Provide the (x, y) coordinate of the cell's center where the given text is located.  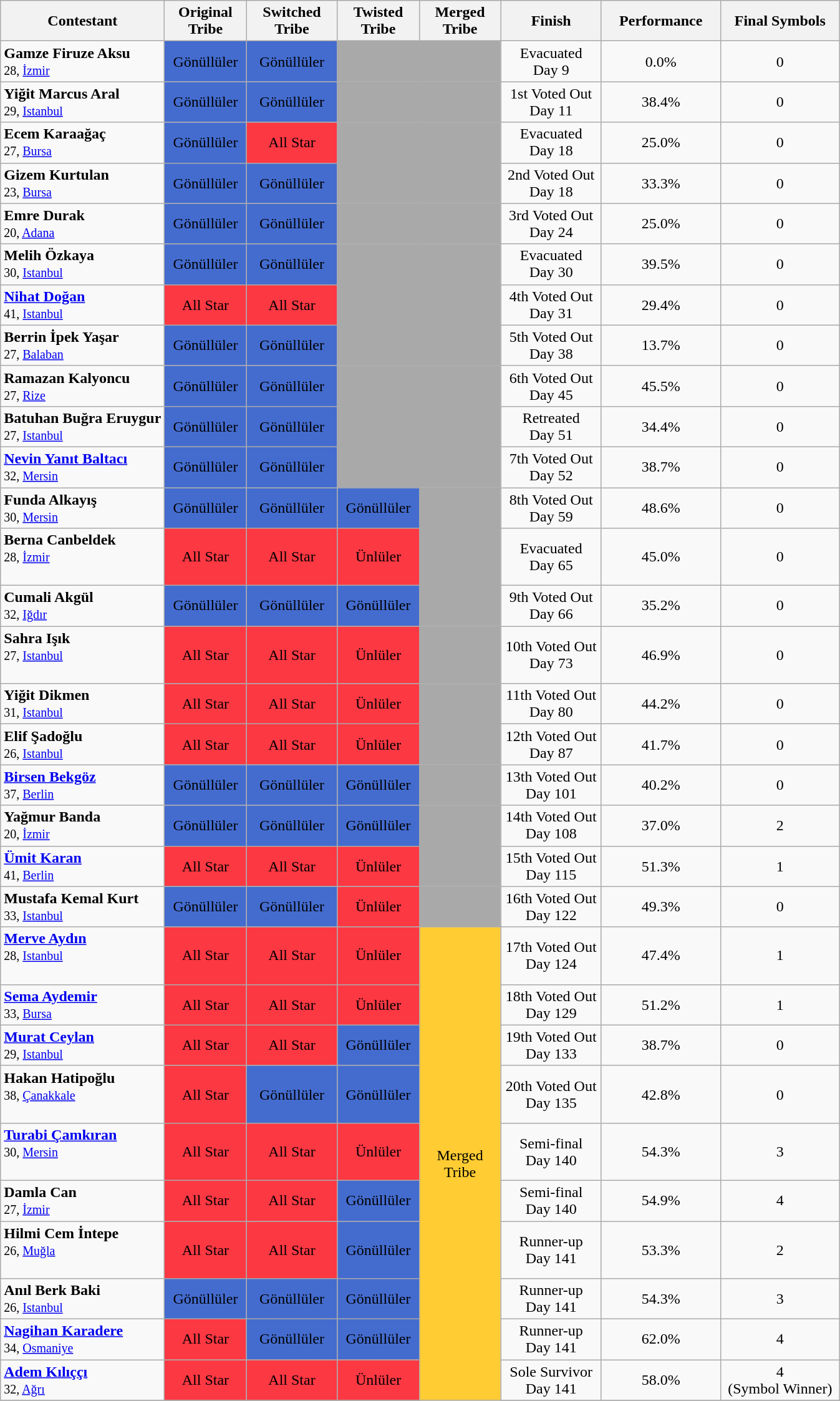
7th Voted Out Day 52 (551, 467)
13th Voted Out Day 101 (551, 785)
38.4% (661, 102)
41.7% (661, 745)
Murat Ceylan 29, Istanbul (82, 1045)
Retreated Day 51 (551, 427)
9th Voted Out Day 66 (551, 606)
20th Voted Out Day 135 (551, 1094)
Gamze Firuze Aksu28, İzmir (82, 61)
4(Symbol Winner) (780, 1380)
Turabi Çamkıran30, Mersin (82, 1151)
Elif Şadoğlu26, Istanbul (82, 745)
0.0% (661, 61)
Finish (551, 21)
58.0% (661, 1380)
13.7% (661, 346)
11th Voted Out Day 80 (551, 704)
Nihat Doğan41, Istanbul (82, 304)
4th Voted Out Day 31 (551, 304)
Gizem Kurtulan23, Bursa (82, 183)
Mustafa Kemal Kurt33, Istanbul (82, 907)
12th Voted Out Day 87 (551, 745)
Hilmi Cem İntepe26, Muğla (82, 1250)
54.9% (661, 1200)
EvacuatedDay 18 (551, 142)
51.3% (661, 866)
Contestant (82, 21)
29.4% (661, 304)
Berrin İpek Yaşar27, Balaban (82, 346)
14th Voted Out Day 108 (551, 826)
Final Symbols (780, 21)
Switched Tribe (292, 21)
2nd Voted OutDay 18 (551, 183)
48.6% (661, 508)
1st Voted OutDay 11 (551, 102)
39.5% (661, 264)
44.2% (661, 704)
40.2% (661, 785)
8th Voted Out Day 59 (551, 508)
Nevin Yanıt Baltacı32, Mersin (82, 467)
34.4% (661, 427)
51.2% (661, 1004)
5th Voted Out Day 38 (551, 346)
53.3% (661, 1250)
18th Voted Out Day 129 (551, 1004)
Merve Aydın28, Istanbul (82, 956)
Berna Canbeldek28, İzmir (82, 557)
Emre Durak20, Adana (82, 223)
Evacuated Day 30 (551, 264)
45.5% (661, 385)
Nagihan Karadere34, Osmaniye (82, 1340)
Sema Aydemir33, Bursa (82, 1004)
Adem Kılıççı32, Ağrı (82, 1380)
3rd Voted OutDay 24 (551, 223)
Birsen Bekgöz37, Berlin (82, 785)
33.3% (661, 183)
19th Voted Out Day 133 (551, 1045)
Sahra Işık27, Istanbul (82, 655)
42.8% (661, 1094)
49.3% (661, 907)
Ümit Karan41, Berlin (82, 866)
45.0% (661, 557)
Yiğit Dikmen31, Istanbul (82, 704)
6th Voted Out Day 45 (551, 385)
Anıl Berk Baki26, Istanbul (82, 1299)
Performance (661, 21)
35.2% (661, 606)
Ecem Karaağaç27, Bursa (82, 142)
Funda Alkayış30, Mersin (82, 508)
Sole Survivor Day 141 (551, 1380)
Damla Can27, İzmir (82, 1200)
Twisted Tribe (378, 21)
Yiğit Marcus Aral29, Istanbul (82, 102)
Cumali Akgül32, Iğdır (82, 606)
37.0% (661, 826)
EvacuatedDay 9 (551, 61)
10th Voted Out Day 73 (551, 655)
47.4% (661, 956)
15th Voted Out Day 115 (551, 866)
16th Voted Out Day 122 (551, 907)
Melih Özkaya30, Istanbul (82, 264)
Batuhan Buğra Eruygur27, Istanbul (82, 427)
Ramazan Kalyoncu27, Rize (82, 385)
46.9% (661, 655)
Original Tribe (206, 21)
17th Voted Out Day 124 (551, 956)
Hakan Hatipoğlu38, Çanakkale (82, 1094)
EvacuatedDay 65 (551, 557)
62.0% (661, 1340)
Yağmur Banda20, İzmir (82, 826)
